Detect which cell encompasses the target text, then output its [x, y] center coordinate. 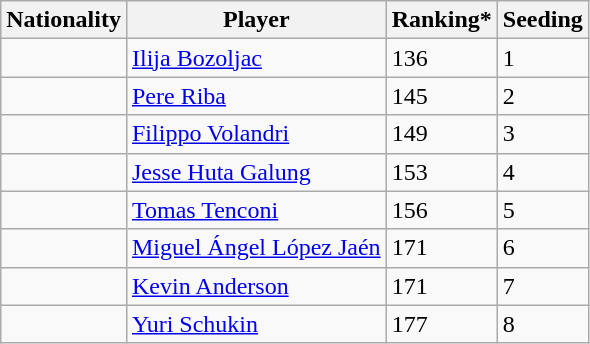
136 [442, 58]
3 [542, 134]
1 [542, 58]
Miguel Ángel López Jaén [256, 248]
145 [442, 96]
177 [442, 324]
2 [542, 96]
153 [442, 172]
156 [442, 210]
Nationality [64, 20]
7 [542, 286]
Ranking* [442, 20]
Ilija Bozoljac [256, 58]
4 [542, 172]
Yuri Schukin [256, 324]
5 [542, 210]
149 [442, 134]
Seeding [542, 20]
Filippo Volandri [256, 134]
Player [256, 20]
6 [542, 248]
Pere Riba [256, 96]
Tomas Tenconi [256, 210]
Jesse Huta Galung [256, 172]
Kevin Anderson [256, 286]
8 [542, 324]
